Pinpoint the cell where the given text exists, returning its (X, Y) midpoint coordinate. 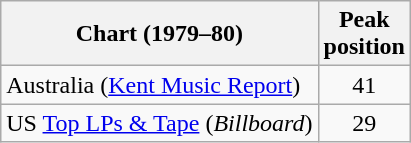
29 (364, 123)
US Top LPs & Tape (Billboard) (160, 123)
41 (364, 85)
Chart (1979–80) (160, 34)
Peakposition (364, 34)
Australia (Kent Music Report) (160, 85)
